Scan for the cell matching the given text and deliver its [x, y] coordinate at center. 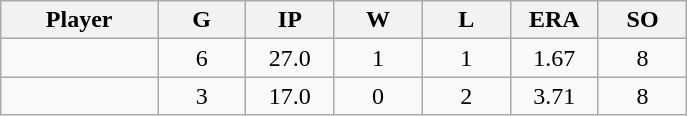
SO [642, 20]
2 [466, 96]
0 [378, 96]
G [202, 20]
Player [80, 20]
ERA [554, 20]
17.0 [290, 96]
3 [202, 96]
W [378, 20]
27.0 [290, 58]
6 [202, 58]
L [466, 20]
IP [290, 20]
3.71 [554, 96]
1.67 [554, 58]
